Scan for the cell matching the given text and deliver its [X, Y] coordinate at center. 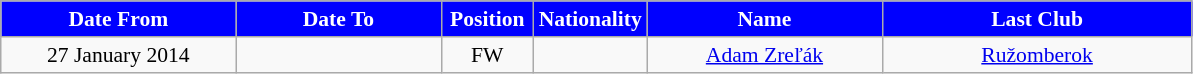
Adam Zreľák [764, 55]
27 January 2014 [118, 55]
Date To [338, 19]
Nationality [590, 19]
Last Club [1037, 19]
FW [488, 55]
Name [764, 19]
Date From [118, 19]
Ružomberok [1037, 55]
Position [488, 19]
